Find where the given text appears and provide that cell's center as [x, y] coordinate. 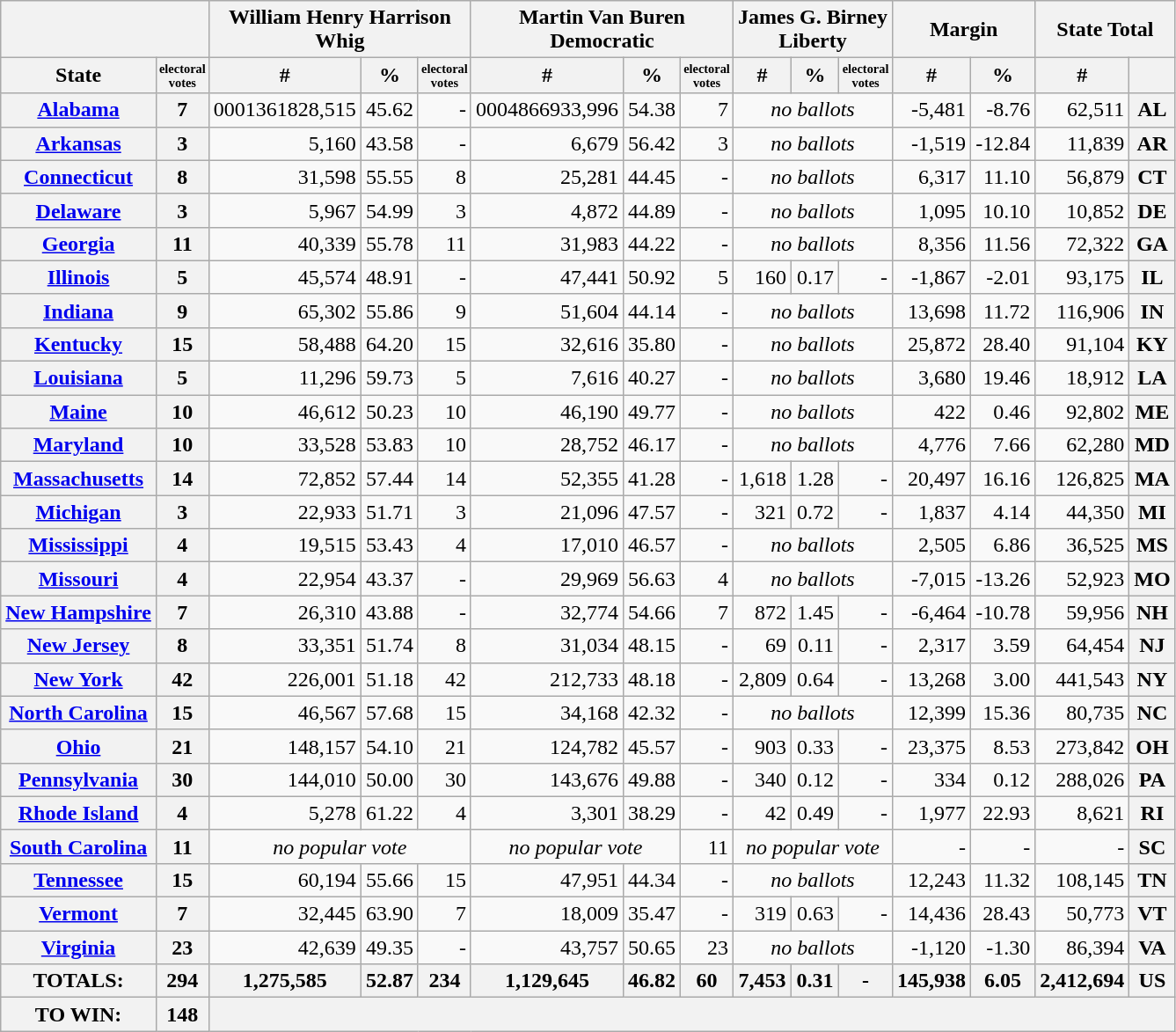
50,773 [1082, 914]
Virginia [79, 948]
-1,867 [932, 277]
144,010 [285, 779]
DE [1152, 210]
53.83 [389, 445]
19.46 [1003, 378]
1,129,645 [547, 981]
TN [1152, 880]
340 [762, 779]
AL [1152, 110]
38.29 [651, 813]
0004866933,996 [547, 110]
14,436 [932, 914]
Rhode Island [79, 813]
64.20 [389, 344]
Massachusetts [79, 479]
33,528 [285, 445]
Maryland [79, 445]
42.32 [651, 713]
1,837 [932, 512]
33,351 [285, 646]
46,190 [547, 412]
50.00 [389, 779]
10.10 [1003, 210]
51.18 [389, 679]
20,497 [932, 479]
48.91 [389, 277]
108,145 [1082, 880]
61.22 [389, 813]
72,852 [285, 479]
Alabama [79, 110]
46,612 [285, 412]
James G. BirneyLiberty [813, 30]
44.14 [651, 311]
23,375 [932, 746]
3.00 [1003, 679]
1,275,585 [285, 981]
273,842 [1082, 746]
45.57 [651, 746]
44.34 [651, 880]
80,735 [1082, 713]
US [1152, 981]
25,281 [547, 177]
1,977 [932, 813]
32,774 [547, 612]
64,454 [1082, 646]
0001361828,515 [285, 110]
59,956 [1082, 612]
46.17 [651, 445]
MS [1152, 545]
ME [1152, 412]
91,104 [1082, 344]
LA [1152, 378]
63.90 [389, 914]
7,616 [547, 378]
903 [762, 746]
0.17 [815, 277]
4,776 [932, 445]
-1.30 [1003, 948]
Vermont [79, 914]
143,676 [547, 779]
11.56 [1003, 244]
1,095 [932, 210]
60 [707, 981]
IN [1152, 311]
2,317 [932, 646]
19,515 [285, 545]
28.40 [1003, 344]
0.64 [815, 679]
42,639 [285, 948]
15.36 [1003, 713]
NY [1152, 679]
54.10 [389, 746]
41.28 [651, 479]
51.74 [389, 646]
NH [1152, 612]
IL [1152, 277]
47,951 [547, 880]
50.23 [389, 412]
12,399 [932, 713]
32,445 [285, 914]
25,872 [932, 344]
52,923 [1082, 579]
54.38 [651, 110]
160 [762, 277]
MA [1152, 479]
62,280 [1082, 445]
22,954 [285, 579]
3,680 [932, 378]
124,782 [547, 746]
29,969 [547, 579]
Kentucky [79, 344]
MO [1152, 579]
50.65 [651, 948]
69 [762, 646]
59.73 [389, 378]
116,906 [1082, 311]
54.66 [651, 612]
44.22 [651, 244]
319 [762, 914]
13,268 [932, 679]
441,543 [1082, 679]
OH [1152, 746]
0.72 [815, 512]
0.31 [815, 981]
10,852 [1082, 210]
Indiana [79, 311]
2,505 [932, 545]
57.68 [389, 713]
MI [1152, 512]
North Carolina [79, 713]
43.37 [389, 579]
VA [1152, 948]
148,157 [285, 746]
1.45 [815, 612]
3,301 [547, 813]
49.77 [651, 412]
5,160 [285, 143]
1.28 [815, 479]
2,412,694 [1082, 981]
New York [79, 679]
7.66 [1003, 445]
294 [182, 981]
Pennsylvania [79, 779]
43.88 [389, 612]
40,339 [285, 244]
45.62 [389, 110]
-1,519 [932, 143]
35.47 [651, 914]
Ohio [79, 746]
VT [1152, 914]
SC [1152, 846]
6.05 [1003, 981]
0.11 [815, 646]
21,096 [547, 512]
53.43 [389, 545]
86,394 [1082, 948]
8,621 [1082, 813]
31,034 [547, 646]
State Total [1105, 30]
46.57 [651, 545]
46.82 [651, 981]
New Hampshire [79, 612]
26,310 [285, 612]
11.72 [1003, 311]
32,616 [547, 344]
Martin Van BurenDemocratic [602, 30]
8,356 [932, 244]
57.44 [389, 479]
55.66 [389, 880]
44,350 [1082, 512]
226,001 [285, 679]
-2.01 [1003, 277]
92,802 [1082, 412]
11,839 [1082, 143]
5,278 [285, 813]
MD [1152, 445]
44.89 [651, 210]
47,441 [547, 277]
4,872 [547, 210]
62,511 [1082, 110]
GA [1152, 244]
8.53 [1003, 746]
-7,015 [932, 579]
Tennessee [79, 880]
-1,120 [932, 948]
William Henry HarrisonWhig [340, 30]
49.35 [389, 948]
31,983 [547, 244]
48.15 [651, 646]
31,598 [285, 177]
34,168 [547, 713]
7,453 [762, 981]
52,355 [547, 479]
0.46 [1003, 412]
TOTALS: [79, 981]
321 [762, 512]
58,488 [285, 344]
-8.76 [1003, 110]
Illinois [79, 277]
52.87 [389, 981]
46,567 [285, 713]
-6,464 [932, 612]
CT [1152, 177]
50.92 [651, 277]
56,879 [1082, 177]
16.16 [1003, 479]
93,175 [1082, 277]
State [79, 76]
NJ [1152, 646]
5,967 [285, 210]
RI [1152, 813]
2,809 [762, 679]
28,752 [547, 445]
45,574 [285, 277]
Delaware [79, 210]
17,010 [547, 545]
145,938 [932, 981]
-13.26 [1003, 579]
18,009 [547, 914]
6,679 [547, 143]
-10.78 [1003, 612]
6,317 [932, 177]
NC [1152, 713]
Connecticut [79, 177]
-12.84 [1003, 143]
22,933 [285, 512]
55.78 [389, 244]
60,194 [285, 880]
148 [182, 1014]
51,604 [547, 311]
212,733 [547, 679]
35.80 [651, 344]
Michigan [79, 512]
288,026 [1082, 779]
43.58 [389, 143]
0.63 [815, 914]
47.57 [651, 512]
65,302 [285, 311]
44.45 [651, 177]
Margin [964, 30]
3.59 [1003, 646]
Arkansas [79, 143]
56.63 [651, 579]
334 [932, 779]
Maine [79, 412]
Louisiana [79, 378]
Mississippi [79, 545]
126,825 [1082, 479]
12,243 [932, 880]
PA [1152, 779]
0.33 [815, 746]
22.93 [1003, 813]
KY [1152, 344]
4.14 [1003, 512]
40.27 [651, 378]
6.86 [1003, 545]
-5,481 [932, 110]
56.42 [651, 143]
55.86 [389, 311]
51.71 [389, 512]
New Jersey [79, 646]
234 [444, 981]
72,322 [1082, 244]
TO WIN: [79, 1014]
36,525 [1082, 545]
18,912 [1082, 378]
1,618 [762, 479]
48.18 [651, 679]
11.32 [1003, 880]
0.49 [815, 813]
54.99 [389, 210]
49.88 [651, 779]
872 [762, 612]
South Carolina [79, 846]
13,698 [932, 311]
55.55 [389, 177]
43,757 [547, 948]
Georgia [79, 244]
Missouri [79, 579]
422 [932, 412]
11.10 [1003, 177]
AR [1152, 143]
28.43 [1003, 914]
11,296 [285, 378]
